Return [X, Y] of the center of cell containing provided text 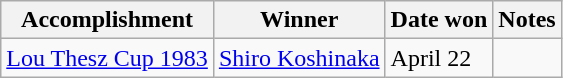
Lou Thesz Cup 1983 [108, 58]
Winner [299, 20]
April 22 [439, 58]
Notes [527, 20]
Shiro Koshinaka [299, 58]
Accomplishment [108, 20]
Date won [439, 20]
